Search for the cell housing the specified text and yield its (x, y) center coordinate. 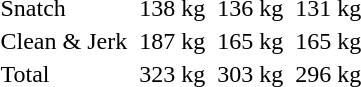
165 kg (250, 41)
187 kg (172, 41)
